Capture the cell that displays the provided text and extract its [X, Y] central coordinate. 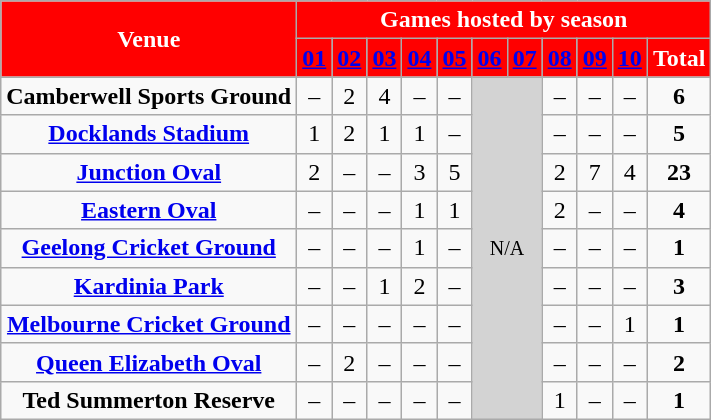
02 [350, 58]
23 [679, 172]
Junction Oval [149, 172]
Kardinia Park [149, 286]
6 [679, 96]
N/A [507, 248]
Eastern Oval [149, 210]
01 [314, 58]
03 [384, 58]
09 [594, 58]
7 [594, 172]
Docklands Stadium [149, 134]
Melbourne Cricket Ground [149, 324]
Ted Summerton Reserve [149, 400]
Total [679, 58]
Geelong Cricket Ground [149, 248]
10 [630, 58]
08 [560, 58]
06 [490, 58]
07 [524, 58]
Venue [149, 39]
Camberwell Sports Ground [149, 96]
04 [420, 58]
Games hosted by season [504, 20]
Queen Elizabeth Oval [149, 362]
05 [454, 58]
